Extract the (X, Y) coordinate from the center of the cell holding the provided text.  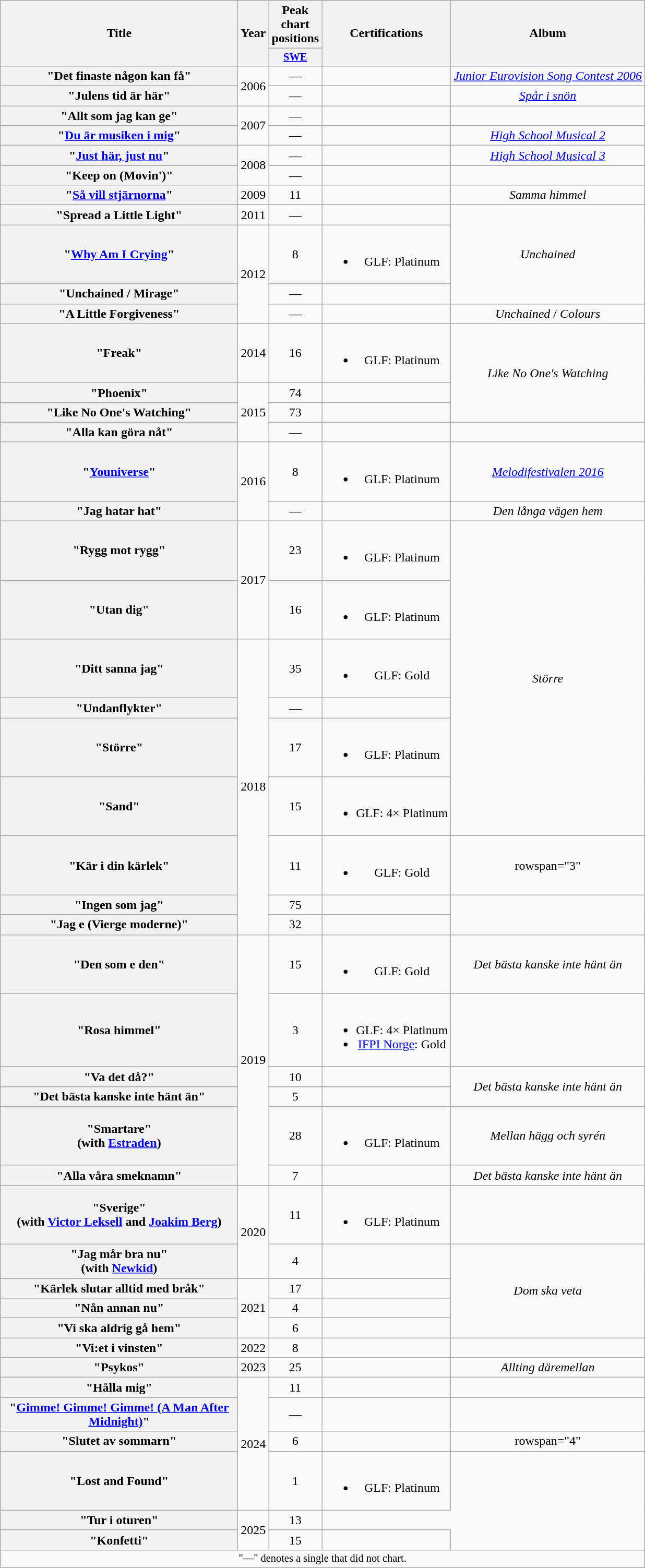
28 (295, 1135)
2017 (254, 580)
"Så vill stjärnorna" (119, 195)
"Jag hatar hat" (119, 511)
"Rygg mot rygg" (119, 551)
2006 (254, 86)
"Vi ska aldrig gå hem" (119, 1328)
"Du är musiken i mig" (119, 136)
2021 (254, 1308)
2011 (254, 215)
2008 (254, 165)
"Större" (119, 747)
"Spread a Little Light" (119, 215)
23 (295, 551)
"Undanflykter" (119, 708)
2020 (254, 1231)
"Hålla mig" (119, 1387)
32 (295, 925)
Album (548, 33)
"Julens tid är här" (119, 96)
3 (295, 1030)
"Allt som jag kan ge" (119, 116)
Den långa vägen hem (548, 511)
Certifications (386, 33)
2025 (254, 1530)
"Unchained / Mirage" (119, 294)
"Gimme! Gimme! Gimme! (A Man After Midnight)" (119, 1414)
"Sverige"(with Victor Leksell and Joakim Berg) (119, 1215)
"Why Am I Crying" (119, 255)
GLF: 4× Platinum (386, 807)
5 (295, 1096)
10 (295, 1076)
Större (548, 678)
"Konfetti" (119, 1540)
Dom ska veta (548, 1291)
"Ditt sanna jag" (119, 669)
"Alla kan göra nåt" (119, 432)
"Freak" (119, 353)
25 (295, 1368)
GLF: 4× PlatinumIFPI Norge: Gold (386, 1030)
75 (295, 905)
"Like No One's Watching" (119, 412)
"Keep on (Movin')" (119, 175)
Spår i snön (548, 96)
13 (295, 1520)
"Youniverse" (119, 472)
2007 (254, 126)
Mellan hägg och syrén (548, 1135)
"—" denotes a single that did not chart. (322, 1559)
2012 (254, 274)
Peak chart positions (295, 25)
"Alla våra smeknamn" (119, 1175)
"Utan dig" (119, 609)
2024 (254, 1444)
2014 (254, 353)
"Just här, just nu" (119, 155)
7 (295, 1175)
2016 (254, 481)
Title (119, 33)
Like No One's Watching (548, 373)
"A Little Forgiveness" (119, 314)
Year (254, 33)
2009 (254, 195)
2019 (254, 1060)
"Jag e (Vierge moderne)" (119, 925)
2015 (254, 412)
Unchained / Colours (548, 314)
"Kärlek slutar alltid med bråk" (119, 1288)
2022 (254, 1348)
1 (295, 1481)
"Psykos" (119, 1368)
"Rosa himmel" (119, 1030)
"Lost and Found" (119, 1481)
Junior Eurovision Song Contest 2006 (548, 76)
73 (295, 412)
High School Musical 2 (548, 136)
"Sand" (119, 807)
"Den som e den" (119, 964)
Unchained (548, 255)
"Ingen som jag" (119, 905)
Allting däremellan (548, 1368)
"Tur i oturen" (119, 1520)
"Smartare"(with Estraden) (119, 1135)
"Det bästa kanske inte hänt än" (119, 1096)
rowspan="4" (548, 1441)
"Det finaste någon kan få" (119, 76)
rowspan="3" (548, 865)
High School Musical 3 (548, 155)
"Va det då?" (119, 1076)
"Phoenix" (119, 392)
"Kär i din kärlek" (119, 865)
"Slutet av sommarn" (119, 1441)
"Jag mår bra nu"(with Newkid) (119, 1262)
2018 (254, 787)
"Vi:et i vinsten" (119, 1348)
35 (295, 669)
2023 (254, 1368)
Melodifestivalen 2016 (548, 472)
"Nån annan nu" (119, 1308)
74 (295, 392)
SWE (295, 57)
Samma himmel (548, 195)
